Identify which cell holds the provided text, then report its (X, Y) central coordinate. 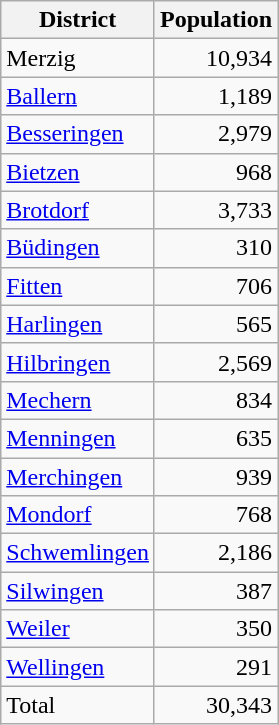
310 (216, 248)
2,186 (216, 553)
Weiler (78, 629)
Wellingen (78, 667)
Total (78, 705)
30,343 (216, 705)
District (78, 20)
Silwingen (78, 591)
768 (216, 515)
Merchingen (78, 477)
387 (216, 591)
10,934 (216, 58)
1,189 (216, 96)
Ballern (78, 96)
Mechern (78, 400)
Büdingen (78, 248)
635 (216, 438)
Harlingen (78, 324)
Brotdorf (78, 210)
Schwemlingen (78, 553)
834 (216, 400)
Hilbringen (78, 362)
2,979 (216, 134)
Menningen (78, 438)
2,569 (216, 362)
Fitten (78, 286)
291 (216, 667)
Population (216, 20)
968 (216, 172)
939 (216, 477)
565 (216, 324)
350 (216, 629)
706 (216, 286)
Mondorf (78, 515)
Besseringen (78, 134)
Bietzen (78, 172)
Merzig (78, 58)
3,733 (216, 210)
